Search for the cell housing the specified text and yield its [x, y] center coordinate. 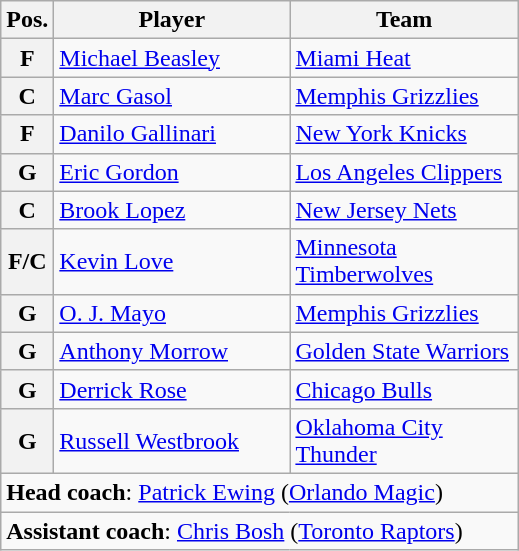
Assistant coach: Chris Bosh (Toronto Raptors) [260, 531]
Team [404, 20]
O. J. Mayo [172, 313]
Brook Lopez [172, 210]
Golden State Warriors [404, 351]
Kevin Love [172, 262]
Minnesota Timberwolves [404, 262]
F/C [28, 262]
Russell Westbrook [172, 440]
Oklahoma City Thunder [404, 440]
Derrick Rose [172, 389]
New York Knicks [404, 134]
Michael Beasley [172, 58]
Chicago Bulls [404, 389]
Marc Gasol [172, 96]
Los Angeles Clippers [404, 172]
Anthony Morrow [172, 351]
Player [172, 20]
Danilo Gallinari [172, 134]
Head coach: Patrick Ewing (Orlando Magic) [260, 492]
Miami Heat [404, 58]
Pos. [28, 20]
New Jersey Nets [404, 210]
Eric Gordon [172, 172]
